Return (x, y) of the center of cell containing provided text 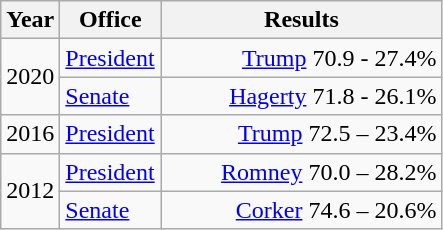
2016 (30, 134)
Trump 72.5 – 23.4% (302, 134)
2020 (30, 77)
Corker 74.6 – 20.6% (302, 210)
Year (30, 20)
2012 (30, 191)
Hagerty 71.8 - 26.1% (302, 96)
Trump 70.9 - 27.4% (302, 58)
Romney 70.0 – 28.2% (302, 172)
Results (302, 20)
Office (110, 20)
